Search for the cell housing the specified text and yield its [x, y] center coordinate. 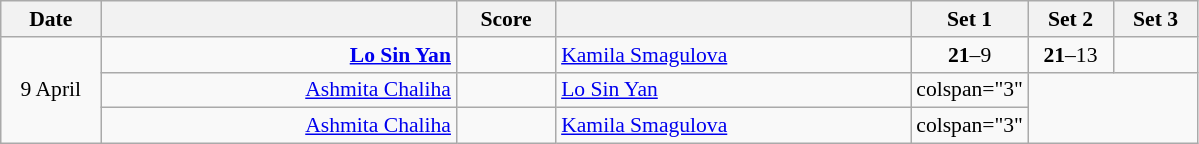
Set 3 [1156, 19]
9 April [51, 90]
21–9 [970, 55]
Set 1 [970, 19]
21–13 [1070, 55]
Date [51, 19]
Set 2 [1070, 19]
Score [506, 19]
